Scan for the cell matching the given text and deliver its [x, y] coordinate at center. 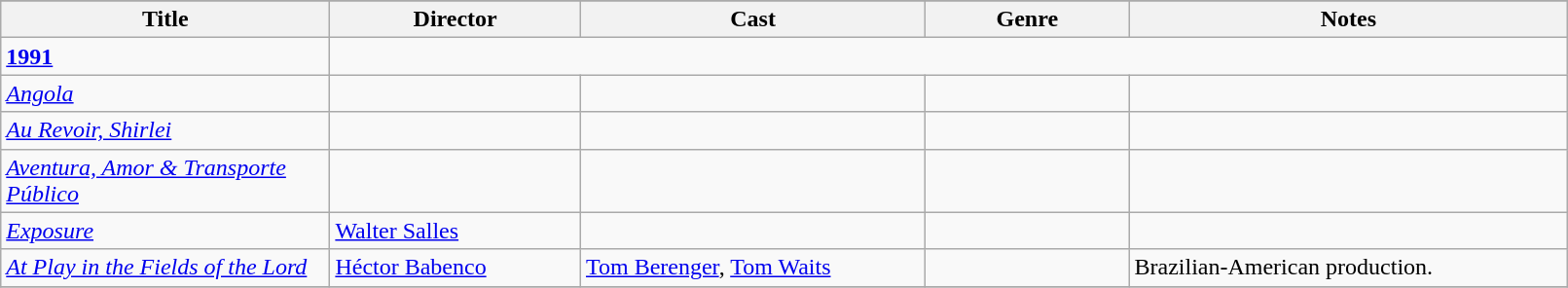
Aventura, Amor & Transporte Público [165, 181]
Au Revoir, Shirlei [165, 130]
Genre [1028, 19]
Notes [1349, 19]
Cast [752, 19]
Walter Salles [456, 231]
Title [165, 19]
1991 [165, 56]
Director [456, 19]
Exposure [165, 231]
Héctor Babenco [456, 268]
Brazilian-American production. [1349, 268]
Angola [165, 93]
Tom Berenger, Tom Waits [752, 268]
At Play in the Fields of the Lord [165, 268]
